Locate the cell with the specified text and output its [X, Y] center coordinate. 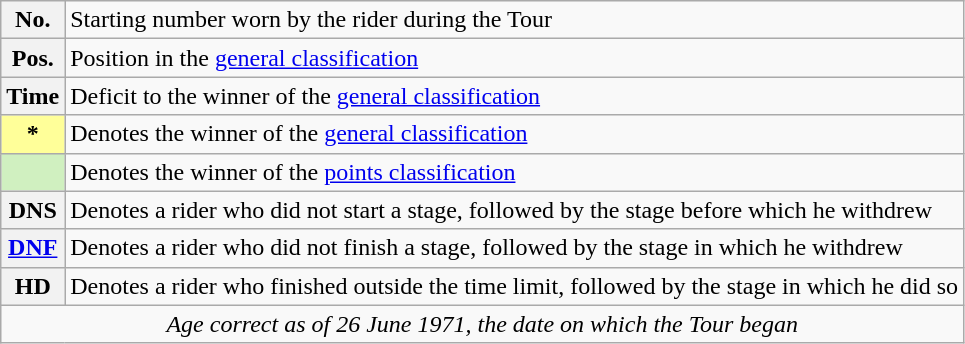
DNS [33, 210]
DNF [33, 248]
Position in the general classification [514, 58]
Age correct as of 26 June 1971, the date on which the Tour began [482, 324]
Starting number worn by the rider during the Tour [514, 20]
Denotes a rider who finished outside the time limit, followed by the stage in which he did so [514, 286]
Denotes a rider who did not finish a stage, followed by the stage in which he withdrew [514, 248]
Denotes the winner of the general classification [514, 134]
No. [33, 20]
Denotes the winner of the points classification [514, 172]
* [33, 134]
Time [33, 96]
HD [33, 286]
Deficit to the winner of the general classification [514, 96]
Denotes a rider who did not start a stage, followed by the stage before which he withdrew [514, 210]
Pos. [33, 58]
